Return the (x, y) coordinate for the center point of the cell that contains the specified text.  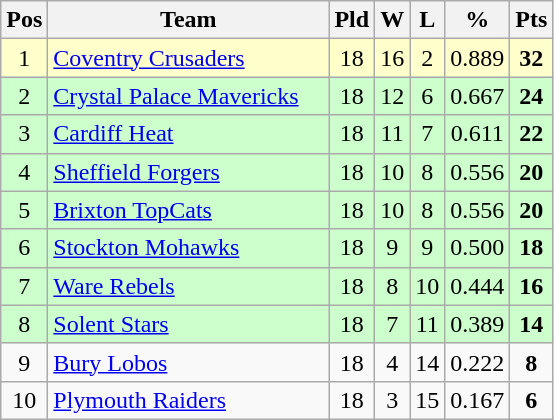
L (428, 20)
22 (532, 134)
Plymouth Raiders (188, 400)
Brixton TopCats (188, 210)
Coventry Crusaders (188, 58)
0.389 (478, 324)
0.222 (478, 362)
Crystal Palace Mavericks (188, 96)
Pos (24, 20)
Pts (532, 20)
Sheffield Forgers (188, 172)
Pld (352, 20)
24 (532, 96)
Stockton Mohawks (188, 248)
32 (532, 58)
Bury Lobos (188, 362)
0.611 (478, 134)
0.667 (478, 96)
0.444 (478, 286)
W (392, 20)
0.500 (478, 248)
Team (188, 20)
% (478, 20)
Solent Stars (188, 324)
12 (392, 96)
1 (24, 58)
0.889 (478, 58)
Cardiff Heat (188, 134)
15 (428, 400)
Ware Rebels (188, 286)
5 (24, 210)
0.167 (478, 400)
